Search for the cell housing the specified text and yield its (x, y) center coordinate. 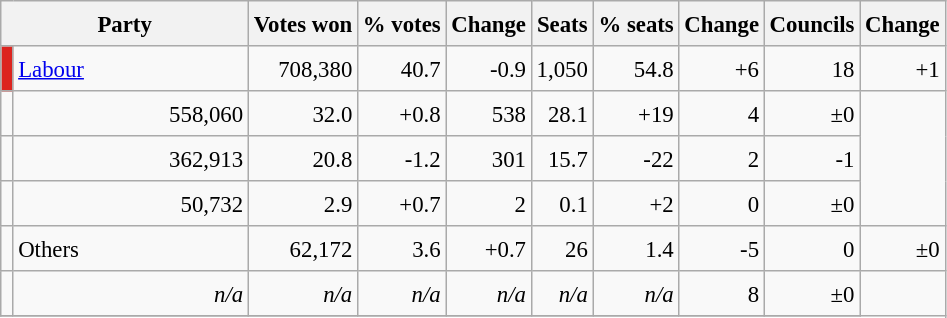
+2 (636, 204)
+6 (722, 68)
Seats (562, 24)
-22 (636, 158)
54.8 (636, 68)
3.6 (402, 248)
8 (722, 294)
% seats (636, 24)
+1 (902, 68)
Votes won (302, 24)
708,380 (302, 68)
Party (125, 24)
+19 (636, 114)
538 (488, 114)
558,060 (131, 114)
18 (812, 68)
-1 (812, 158)
28.1 (562, 114)
20.8 (302, 158)
Labour (131, 68)
1,050 (562, 68)
% votes (402, 24)
26 (562, 248)
50,732 (131, 204)
4 (722, 114)
Others (131, 248)
+0.8 (402, 114)
62,172 (302, 248)
15.7 (562, 158)
40.7 (402, 68)
362,913 (131, 158)
Councils (812, 24)
2.9 (302, 204)
0.1 (562, 204)
301 (488, 158)
-1.2 (402, 158)
-0.9 (488, 68)
1.4 (636, 248)
32.0 (302, 114)
-5 (722, 248)
